Find where the given text appears and provide that cell's center as (x, y) coordinate. 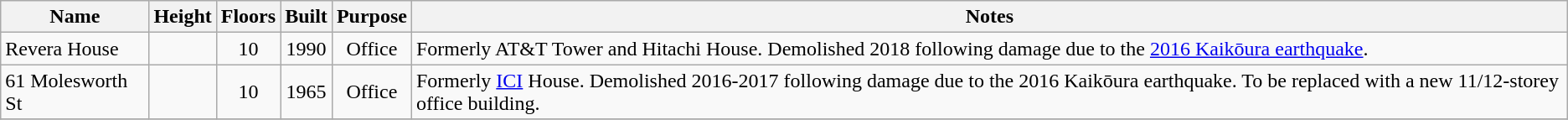
Height (183, 17)
Purpose (372, 17)
Name (75, 17)
Formerly AT&T Tower and Hitachi House. Demolished 2018 following damage due to the 2016 Kaikōura earthquake. (989, 49)
Notes (989, 17)
Built (307, 17)
1990 (307, 49)
61 Molesworth St (75, 92)
Revera House (75, 49)
Floors (248, 17)
1965 (307, 92)
